Determine the [x, y] coordinate at the center of the cell enclosing the given text.  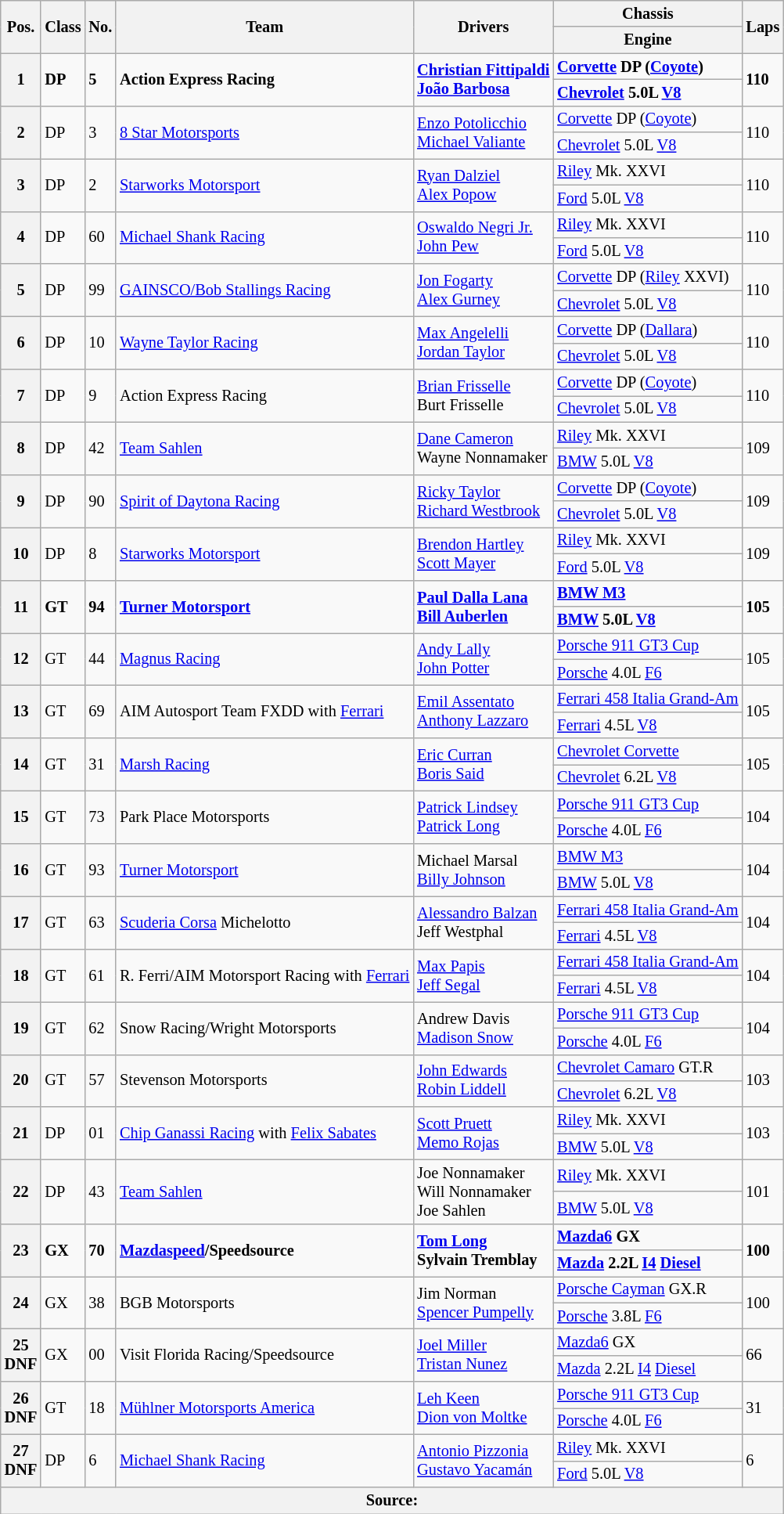
12 [21, 659]
Spirit of Daytona Racing [264, 501]
Laps [762, 27]
Park Place Motorsports [264, 817]
99 [100, 290]
Paul Dalla Lana Bill Auberlen [484, 606]
22 [21, 1191]
Alessandro Balzan Jeff Westphal [484, 922]
42 [100, 448]
Visit Florida Racing/Speedsource [264, 1356]
Scott Pruett Memo Rojas [484, 1134]
Eric Curran Boris Said [484, 764]
01 [100, 1134]
15 [21, 817]
Emil Assentato Anthony Lazzaro [484, 711]
Oswaldo Negri Jr. John Pew [484, 238]
Leh Keen Dion von Moltke [484, 1408]
69 [100, 711]
7 [21, 396]
11 [21, 606]
38 [100, 1303]
26DNF [21, 1408]
Michael Marsal Billy Johnson [484, 869]
Class [63, 27]
Marsh Racing [264, 764]
1 [21, 80]
Magnus Racing [264, 659]
94 [100, 606]
66 [762, 1356]
Engine [648, 40]
62 [100, 1027]
Corvette DP (Dallara) [648, 330]
Source: [392, 1500]
Porsche Cayman GX.R [648, 1289]
19 [21, 1027]
101 [762, 1191]
4 [21, 238]
27DNF [21, 1461]
Max Papis Jeff Segal [484, 975]
Patrick Lindsey Patrick Long [484, 817]
Team [264, 27]
16 [21, 869]
43 [100, 1191]
Pos. [21, 27]
57 [100, 1080]
93 [100, 869]
Corvette DP (Riley XXVI) [648, 277]
Scuderia Corsa Michelotto [264, 922]
No. [100, 27]
Joe Nonnamaker Will Nonnamaker Joe Sahlen [484, 1191]
24 [21, 1303]
Chassis [648, 13]
Andrew Davis Madison Snow [484, 1027]
Andy Lally John Potter [484, 659]
8 Star Motorsports [264, 132]
Snow Racing/Wright Motorsports [264, 1027]
Max Angelelli Jordan Taylor [484, 343]
90 [100, 501]
13 [21, 711]
Ryan Dalziel Alex Popow [484, 185]
Chip Ganassi Racing with Felix Sabates [264, 1134]
Enzo Potolicchio Michael Valiante [484, 132]
AIM Autosport Team FXDD with Ferrari [264, 711]
Antonio Pizzonia Gustavo Yacamán [484, 1461]
Ricky Taylor Richard Westbrook [484, 501]
Stevenson Motorsports [264, 1080]
BGB Motorsports [264, 1303]
44 [100, 659]
Drivers [484, 27]
25DNF [21, 1356]
23 [21, 1249]
Porsche 3.8L F6 [648, 1316]
Brendon Hartley Scott Mayer [484, 553]
20 [21, 1080]
Mazdaspeed/Speedsource [264, 1249]
R. Ferri/AIM Motorsport Racing with Ferrari [264, 975]
21 [21, 1134]
Chevrolet Corvette [648, 752]
14 [21, 764]
63 [100, 922]
Chevrolet Camaro GT.R [648, 1068]
73 [100, 817]
John Edwards Robin Liddell [484, 1080]
Tom Long Sylvain Tremblay [484, 1249]
Jon Fogarty Alex Gurney [484, 290]
Mühlner Motorsports America [264, 1408]
GAINSCO/Bob Stallings Racing [264, 290]
Dane Cameron Wayne Nonnamaker [484, 448]
17 [21, 922]
70 [100, 1249]
Joel Miller Tristan Nunez [484, 1356]
Jim Norman Spencer Pumpelly [484, 1303]
60 [100, 238]
Christian Fittipaldi João Barbosa [484, 80]
00 [100, 1356]
Wayne Taylor Racing [264, 343]
61 [100, 975]
Brian Frisselle Burt Frisselle [484, 396]
